For the text-containing cell, return its midpoint in (X, Y) coordinate format. 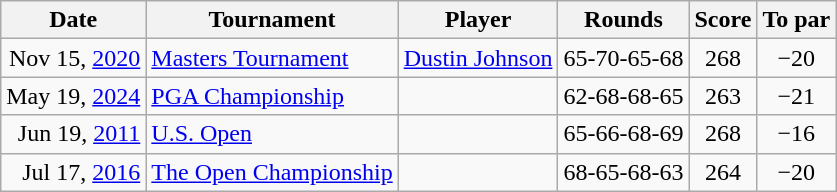
The Open Championship (272, 172)
−16 (796, 134)
Jun 19, 2011 (74, 134)
PGA Championship (272, 96)
May 19, 2024 (74, 96)
Masters Tournament (272, 58)
62-68-68-65 (624, 96)
Date (74, 20)
Dustin Johnson (478, 58)
264 (723, 172)
263 (723, 96)
68-65-68-63 (624, 172)
Nov 15, 2020 (74, 58)
To par (796, 20)
Player (478, 20)
U.S. Open (272, 134)
−21 (796, 96)
Rounds (624, 20)
Tournament (272, 20)
Jul 17, 2016 (74, 172)
65-66-68-69 (624, 134)
Score (723, 20)
65-70-65-68 (624, 58)
